Pinpoint the cell where the given text exists, returning its [X, Y] midpoint coordinate. 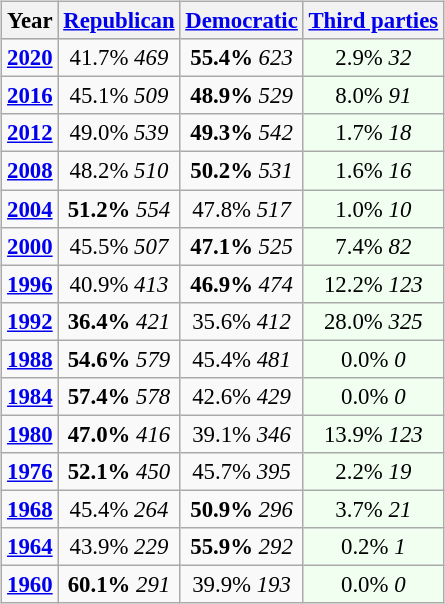
1.7% 18 [373, 133]
54.6% 579 [119, 359]
49.3% 542 [242, 133]
1996 [30, 284]
2016 [30, 96]
2020 [30, 58]
3.7% 21 [373, 509]
Third parties [373, 21]
48.2% 510 [119, 171]
47.0% 416 [119, 434]
45.7% 395 [242, 472]
35.6% 412 [242, 321]
50.2% 531 [242, 171]
1968 [30, 509]
42.6% 429 [242, 396]
45.5% 507 [119, 246]
2012 [30, 133]
2.2% 19 [373, 472]
Democratic [242, 21]
Republican [119, 21]
13.9% 123 [373, 434]
55.9% 292 [242, 547]
45.4% 481 [242, 359]
49.0% 539 [119, 133]
1992 [30, 321]
46.9% 474 [242, 284]
50.9% 296 [242, 509]
8.0% 91 [373, 96]
Year [30, 21]
41.7% 469 [119, 58]
52.1% 450 [119, 472]
1988 [30, 359]
51.2% 554 [119, 209]
36.4% 421 [119, 321]
45.4% 264 [119, 509]
1960 [30, 584]
1984 [30, 396]
40.9% 413 [119, 284]
57.4% 578 [119, 396]
47.1% 525 [242, 246]
2008 [30, 171]
2.9% 32 [373, 58]
2004 [30, 209]
43.9% 229 [119, 547]
0.2% 1 [373, 547]
1964 [30, 547]
39.9% 193 [242, 584]
45.1% 509 [119, 96]
1976 [30, 472]
7.4% 82 [373, 246]
28.0% 325 [373, 321]
1980 [30, 434]
39.1% 346 [242, 434]
1.0% 10 [373, 209]
2000 [30, 246]
48.9% 529 [242, 96]
60.1% 291 [119, 584]
12.2% 123 [373, 284]
47.8% 517 [242, 209]
1.6% 16 [373, 171]
55.4% 623 [242, 58]
